Identify which cell holds the provided text, then report its (X, Y) central coordinate. 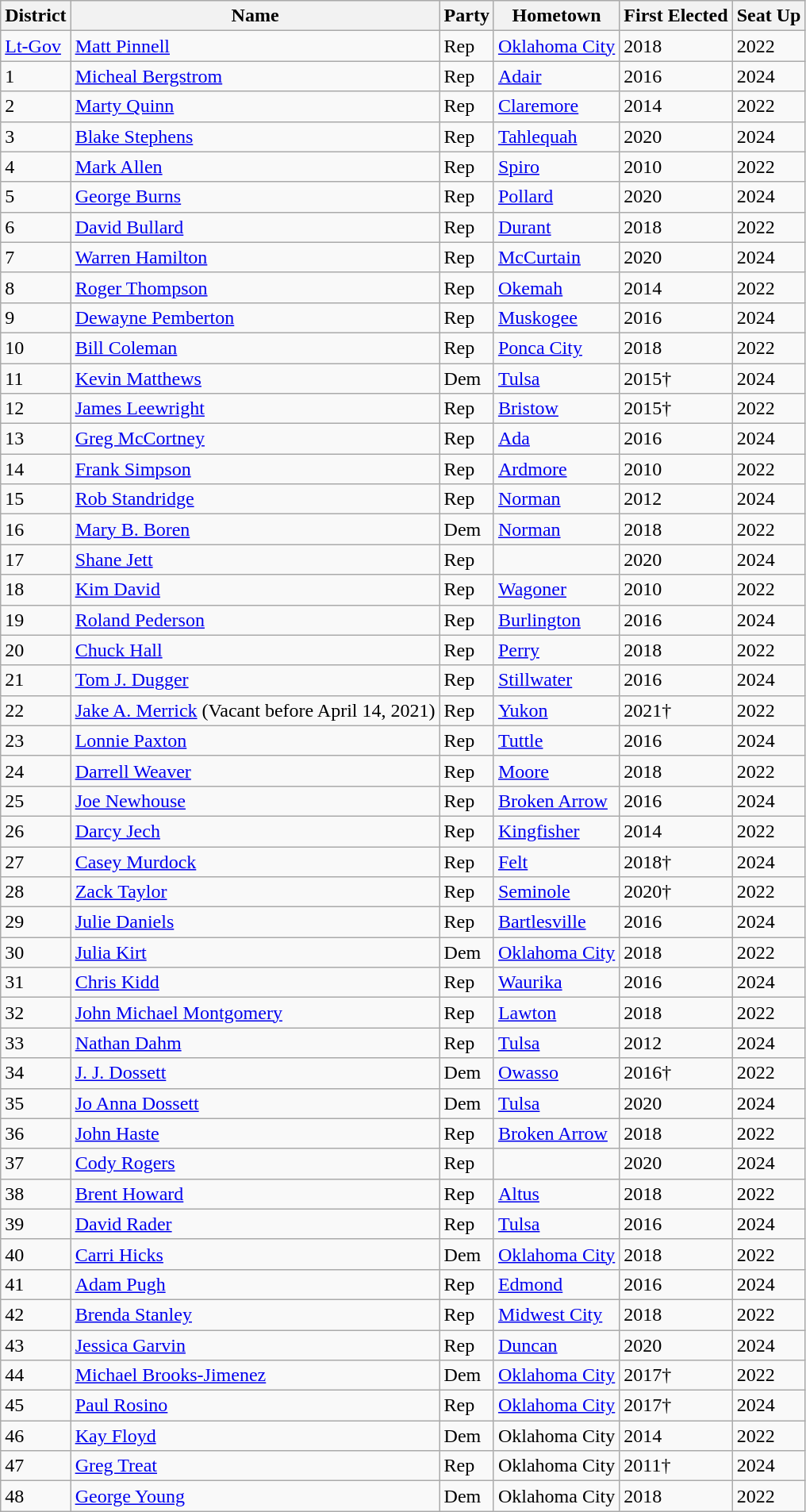
Blake Stephens (255, 137)
35 (36, 1103)
Hometown (556, 16)
Stillwater (556, 680)
2011† (676, 1466)
43 (36, 1345)
Bristow (556, 409)
Durant (556, 227)
District (36, 16)
Brent Howard (255, 1194)
Spiro (556, 167)
Tahlequah (556, 137)
2021† (676, 710)
Tom J. Dugger (255, 680)
Carri Hicks (255, 1254)
Frank Simpson (255, 469)
Zack Taylor (255, 892)
24 (36, 771)
Roger Thompson (255, 287)
10 (36, 348)
Chuck Hall (255, 650)
Lonnie Paxton (255, 741)
7 (36, 257)
Altus (556, 1194)
Midwest City (556, 1314)
20 (36, 650)
26 (36, 831)
Adam Pugh (255, 1284)
Jo Anna Dossett (255, 1103)
Name (255, 16)
Julia Kirt (255, 952)
J. J. Dossett (255, 1073)
Brenda Stanley (255, 1314)
34 (36, 1073)
39 (36, 1224)
45 (36, 1406)
Mark Allen (255, 167)
Seminole (556, 892)
Greg Treat (255, 1466)
14 (36, 469)
Moore (556, 771)
Nathan Dahm (255, 1043)
27 (36, 861)
38 (36, 1194)
Cody Rogers (255, 1164)
Party (466, 16)
Warren Hamilton (255, 257)
28 (36, 892)
Adair (556, 76)
13 (36, 439)
30 (36, 952)
Felt (556, 861)
15 (36, 499)
6 (36, 227)
44 (36, 1375)
2020† (676, 892)
Casey Murdock (255, 861)
Lawton (556, 1013)
McCurtain (556, 257)
3 (36, 137)
9 (36, 317)
Kevin Matthews (255, 379)
David Rader (255, 1224)
2016† (676, 1073)
Chris Kidd (255, 983)
25 (36, 801)
Wagoner (556, 590)
16 (36, 529)
Rob Standridge (255, 499)
Darcy Jech (255, 831)
Micheal Bergstrom (255, 76)
Pollard (556, 197)
Mary B. Boren (255, 529)
17 (36, 560)
5 (36, 197)
Waurika (556, 983)
33 (36, 1043)
19 (36, 620)
James Leewright (255, 409)
Matt Pinnell (255, 46)
Ada (556, 439)
1 (36, 76)
2018† (676, 861)
Owasso (556, 1073)
George Burns (255, 197)
Michael Brooks-Jimenez (255, 1375)
37 (36, 1164)
Marty Quinn (255, 106)
Jessica Garvin (255, 1345)
Greg McCortney (255, 439)
Perry (556, 650)
Duncan (556, 1345)
22 (36, 710)
Julie Daniels (255, 922)
Kay Floyd (255, 1436)
Joe Newhouse (255, 801)
4 (36, 167)
36 (36, 1133)
42 (36, 1314)
Burlington (556, 620)
12 (36, 409)
George Young (255, 1496)
Edmond (556, 1284)
18 (36, 590)
Okemah (556, 287)
46 (36, 1436)
31 (36, 983)
Jake A. Merrick (Vacant before April 14, 2021) (255, 710)
Lt-Gov (36, 46)
2 (36, 106)
Darrell Weaver (255, 771)
32 (36, 1013)
8 (36, 287)
11 (36, 379)
John Haste (255, 1133)
Bartlesville (556, 922)
29 (36, 922)
Claremore (556, 106)
John Michael Montgomery (255, 1013)
23 (36, 741)
40 (36, 1254)
Kim David (255, 590)
Bill Coleman (255, 348)
Tuttle (556, 741)
Muskogee (556, 317)
21 (36, 680)
Kingfisher (556, 831)
First Elected (676, 16)
Ardmore (556, 469)
Shane Jett (255, 560)
47 (36, 1466)
41 (36, 1284)
Dewayne Pemberton (255, 317)
David Bullard (255, 227)
Yukon (556, 710)
Roland Pederson (255, 620)
Seat Up (769, 16)
Paul Rosino (255, 1406)
Ponca City (556, 348)
48 (36, 1496)
